Return (X, Y) of the center of cell containing provided text 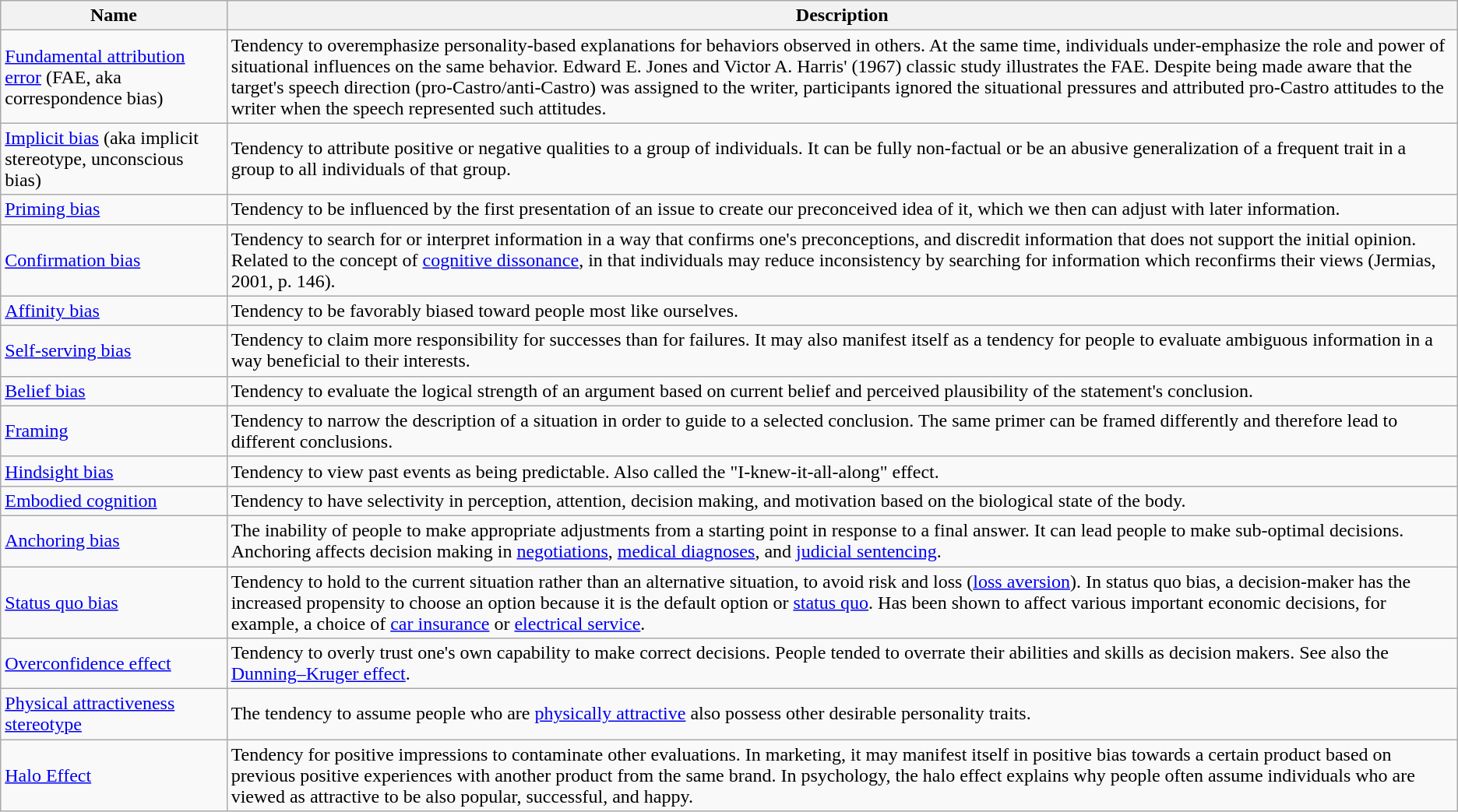
Embodied cognition (114, 501)
Physical attractiveness stereotype (114, 715)
Tendency to be favorably biased toward people most like ourselves. (842, 311)
Status quo bias (114, 603)
Tendency to have selectivity in perception, attention, decision making, and motivation based on the biological state of the body. (842, 501)
Priming bias (114, 209)
Belief bias (114, 391)
Confirmation bias (114, 260)
Name (114, 16)
Halo Effect (114, 775)
Fundamental attribution error (FAE, aka correspondence bias) (114, 76)
Self-serving bias (114, 350)
Overconfidence effect (114, 663)
Tendency to evaluate the logical strength of an argument based on current belief and perceived plausibility of the statement's conclusion. (842, 391)
Implicit bias (aka implicit stereotype, unconscious bias) (114, 159)
Anchoring bias (114, 540)
Hindsight bias (114, 471)
Tendency to view past events as being predictable. Also called the "I-knew-it-all-along" effect. (842, 471)
Framing (114, 431)
Affinity bias (114, 311)
The tendency to assume people who are physically attractive also possess other desirable personality traits. (842, 715)
Description (842, 16)
